Scan for the cell matching the given text and deliver its (x, y) coordinate at center. 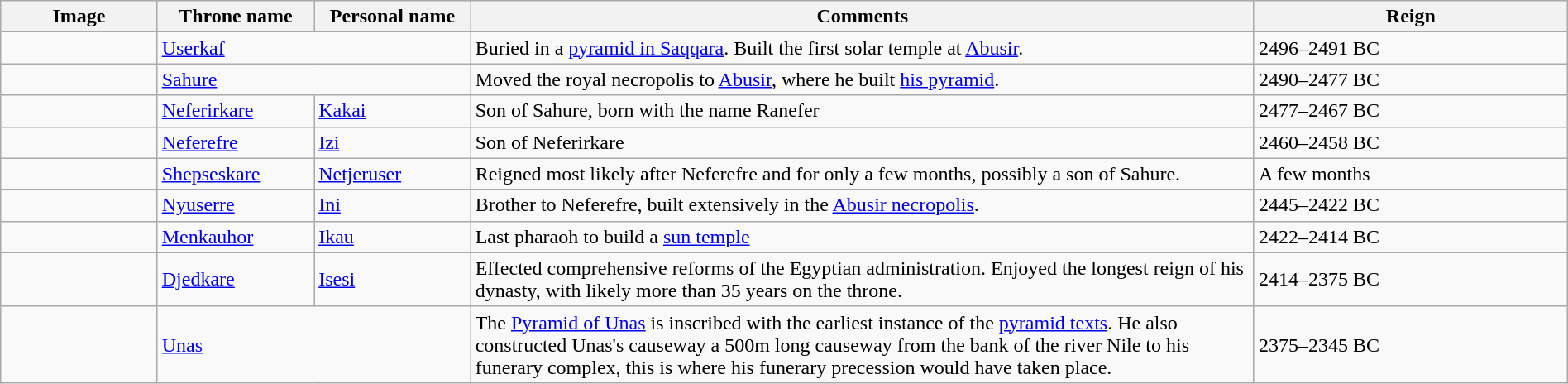
Moved the royal necropolis to Abusir, where he built his pyramid. (862, 79)
Neferefre (235, 142)
Reign (1411, 17)
Brother to Neferefre, built extensively in the Abusir necropolis. (862, 205)
Image (79, 17)
2460–2458 BC (1411, 142)
Reigned most likely after Neferefre and for only a few months, possibly a son of Sahure. (862, 174)
Ikau (392, 237)
Son of Sahure, born with the name Ranefer (862, 111)
2375–2345 BC (1411, 344)
Userkaf (314, 48)
Shepseskare (235, 174)
Menkauhor (235, 237)
Kakai (392, 111)
A few months (1411, 174)
Sahure (314, 79)
Isesi (392, 280)
2445–2422 BC (1411, 205)
Buried in a pyramid in Saqqara. Built the first solar temple at Abusir. (862, 48)
Nyuserre (235, 205)
Izi (392, 142)
2477–2467 BC (1411, 111)
Throne name (235, 17)
Djedkare (235, 280)
Son of Neferirkare (862, 142)
2490–2477 BC (1411, 79)
Comments (862, 17)
2422–2414 BC (1411, 237)
Netjeruser (392, 174)
Neferirkare (235, 111)
Personal name (392, 17)
2496–2491 BC (1411, 48)
Last pharaoh to build a sun temple (862, 237)
Ini (392, 205)
Unas (314, 344)
2414–2375 BC (1411, 280)
